Extract the (x, y) coordinate from the center of the cell holding the provided text.  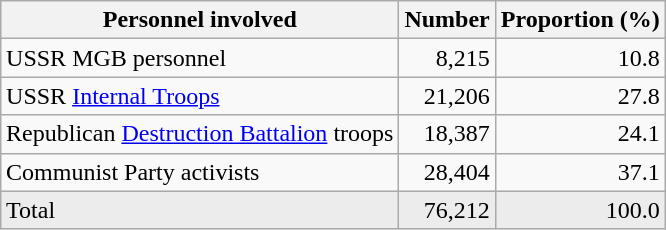
24.1 (580, 134)
8,215 (447, 58)
Republican Destruction Battalion troops (200, 134)
21,206 (447, 96)
37.1 (580, 172)
10.8 (580, 58)
USSR MGB personnel (200, 58)
Total (200, 210)
18,387 (447, 134)
100.0 (580, 210)
28,404 (447, 172)
27.8 (580, 96)
Communist Party activists (200, 172)
Personnel involved (200, 20)
Number (447, 20)
76,212 (447, 210)
USSR Internal Troops (200, 96)
Proportion (%) (580, 20)
